Return the (x, y) coordinate for the center point of the cell that contains the specified text.  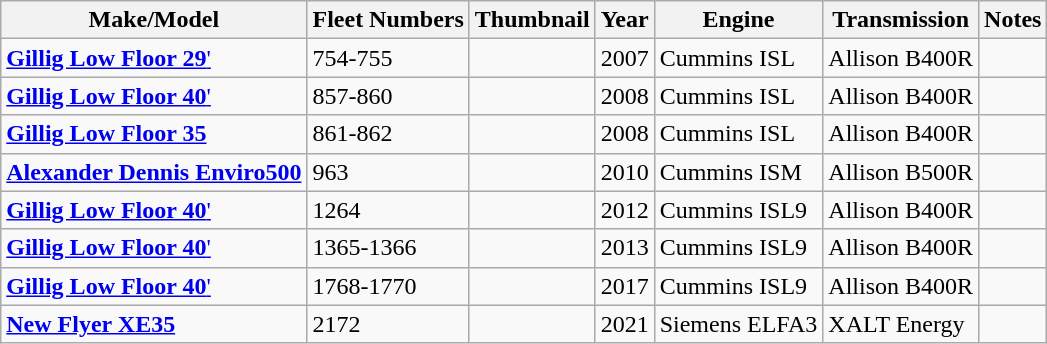
2013 (624, 248)
2010 (624, 172)
861-862 (388, 134)
1264 (388, 210)
2017 (624, 286)
Engine (738, 20)
New Flyer XE35 (154, 324)
857-860 (388, 96)
Fleet Numbers (388, 20)
754-755 (388, 58)
Alexander Dennis Enviro500 (154, 172)
2172 (388, 324)
Allison B500R (901, 172)
Gillig Low Floor 35 (154, 134)
2007 (624, 58)
Thumbnail (532, 20)
963 (388, 172)
Cummins ISM (738, 172)
Siemens ELFA3 (738, 324)
Make/Model (154, 20)
2012 (624, 210)
Year (624, 20)
Transmission (901, 20)
1768-1770 (388, 286)
1365-1366 (388, 248)
Gillig Low Floor 29' (154, 58)
XALT Energy (901, 324)
2021 (624, 324)
Notes (1013, 20)
